Pinpoint the cell where the given text exists, returning its (x, y) midpoint coordinate. 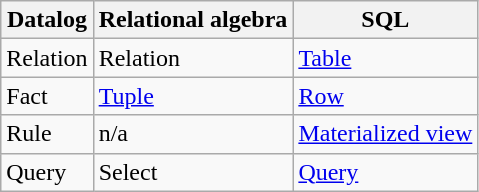
Row (386, 96)
Table (386, 58)
Tuple (193, 96)
SQL (386, 20)
Materialized view (386, 134)
Fact (47, 96)
Relational algebra (193, 20)
Select (193, 172)
Rule (47, 134)
n/a (193, 134)
Datalog (47, 20)
